Extract the (X, Y) coordinate from the center of the cell holding the provided text.  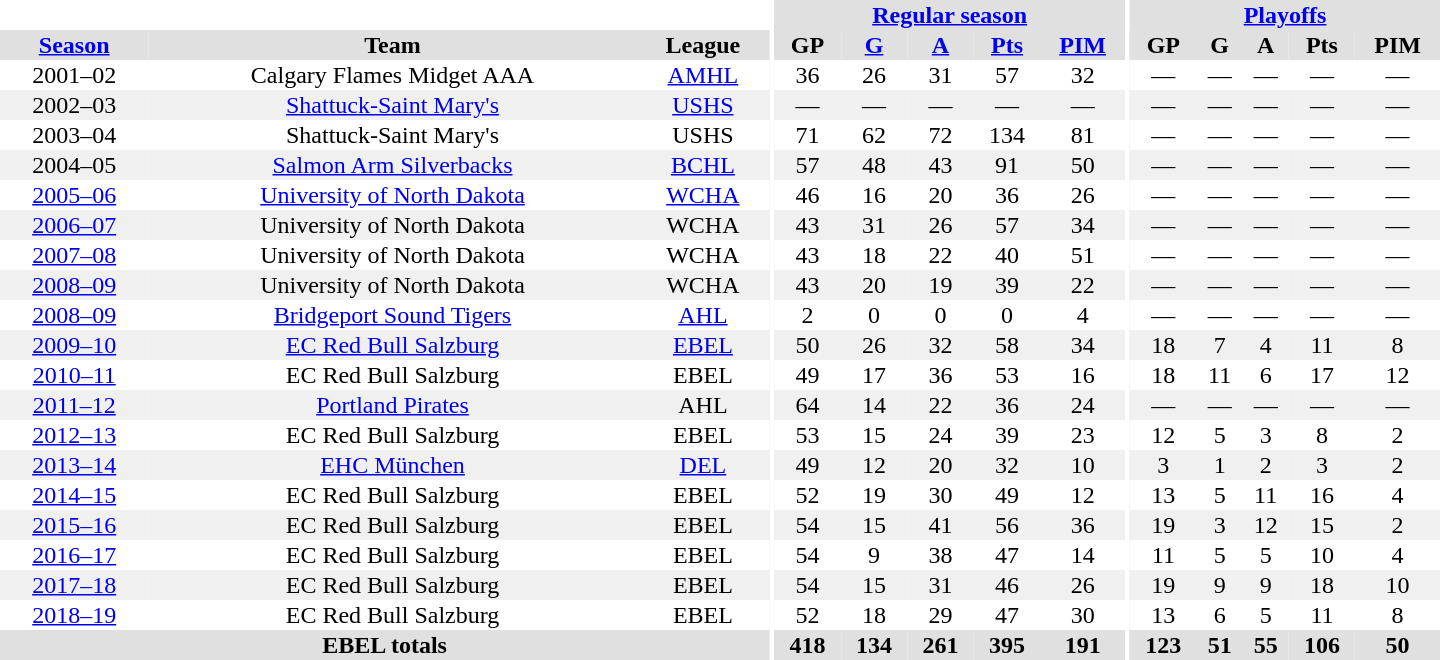
Bridgeport Sound Tigers (392, 315)
2003–04 (74, 135)
23 (1082, 435)
2002–03 (74, 105)
Regular season (950, 15)
38 (940, 555)
2001–02 (74, 75)
2010–11 (74, 375)
71 (808, 135)
1 (1220, 465)
418 (808, 645)
55 (1266, 645)
56 (1008, 525)
91 (1008, 165)
2014–15 (74, 495)
2011–12 (74, 405)
40 (1008, 255)
2016–17 (74, 555)
BCHL (703, 165)
EBEL totals (384, 645)
Portland Pirates (392, 405)
Playoffs (1285, 15)
2009–10 (74, 345)
191 (1082, 645)
EHC München (392, 465)
48 (874, 165)
395 (1008, 645)
2018–19 (74, 615)
29 (940, 615)
261 (940, 645)
123 (1164, 645)
81 (1082, 135)
2007–08 (74, 255)
Team (392, 45)
2004–05 (74, 165)
2005–06 (74, 195)
2013–14 (74, 465)
2006–07 (74, 225)
62 (874, 135)
106 (1322, 645)
Season (74, 45)
72 (940, 135)
58 (1008, 345)
Calgary Flames Midget AAA (392, 75)
DEL (703, 465)
Salmon Arm Silverbacks (392, 165)
7 (1220, 345)
AMHL (703, 75)
64 (808, 405)
2015–16 (74, 525)
2017–18 (74, 585)
League (703, 45)
41 (940, 525)
2012–13 (74, 435)
